Provide the (x, y) coordinate of the cell's center where the given text is located.  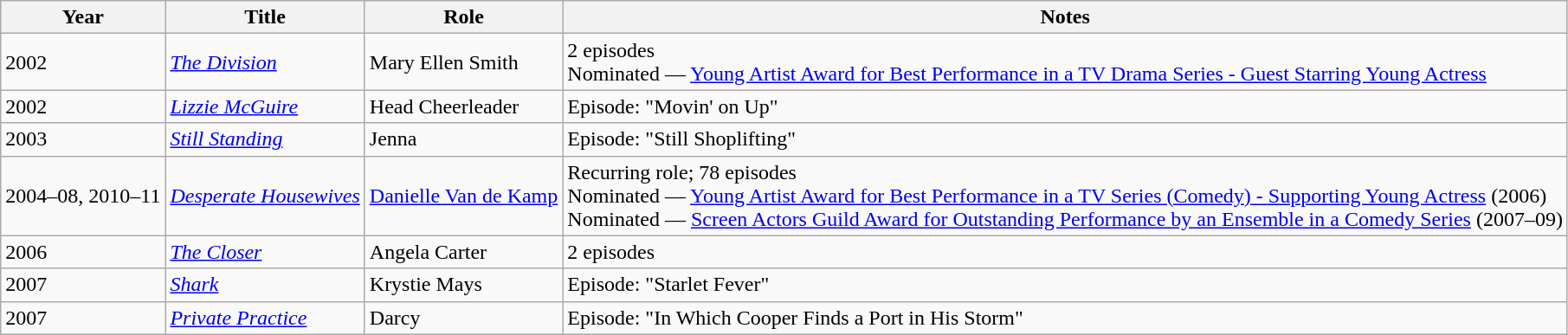
Jenna (464, 139)
Angela Carter (464, 252)
Lizzie McGuire (265, 106)
The Division (265, 62)
Episode: "Movin' on Up" (1065, 106)
Shark (265, 285)
Desperate Housewives (265, 196)
Episode: "Starlet Fever" (1065, 285)
Episode: "In Which Cooper Finds a Port in His Storm" (1065, 318)
Danielle Van de Kamp (464, 196)
Head Cheerleader (464, 106)
Still Standing (265, 139)
Role (464, 17)
Krystie Mays (464, 285)
2004–08, 2010–11 (83, 196)
2006 (83, 252)
Private Practice (265, 318)
The Closer (265, 252)
Year (83, 17)
Darcy (464, 318)
Title (265, 17)
Episode: "Still Shoplifting" (1065, 139)
Notes (1065, 17)
2 episodes (1065, 252)
Mary Ellen Smith (464, 62)
2003 (83, 139)
2 episodesNominated — Young Artist Award for Best Performance in a TV Drama Series - Guest Starring Young Actress (1065, 62)
